Extract the (x, y) coordinate from the center of the cell holding the provided text.  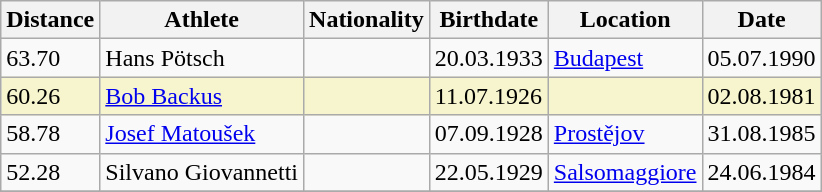
07.09.1928 (488, 134)
Distance (50, 20)
Athlete (202, 20)
11.07.1926 (488, 96)
Date (762, 20)
58.78 (50, 134)
63.70 (50, 58)
Silvano Giovannetti (202, 172)
Salsomaggiore (625, 172)
05.07.1990 (762, 58)
Bob Backus (202, 96)
Location (625, 20)
52.28 (50, 172)
Budapest (625, 58)
31.08.1985 (762, 134)
Josef Matoušek (202, 134)
Prostějov (625, 134)
60.26 (50, 96)
Hans Pötsch (202, 58)
22.05.1929 (488, 172)
02.08.1981 (762, 96)
Nationality (367, 20)
20.03.1933 (488, 58)
24.06.1984 (762, 172)
Birthdate (488, 20)
